Detect which cell encompasses the target text, then output its [X, Y] center coordinate. 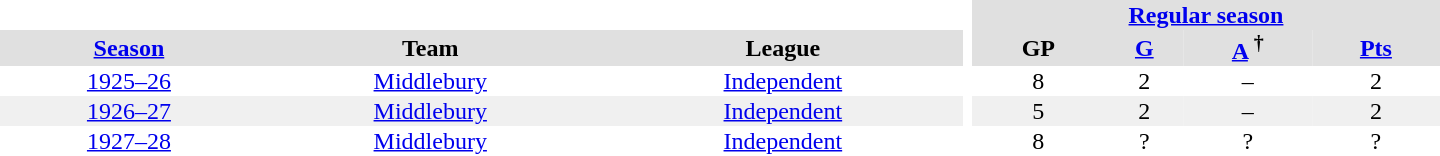
5 [1038, 111]
Season [129, 48]
A † [1248, 48]
League [783, 48]
GP [1038, 48]
Team [430, 48]
1925–26 [129, 81]
Pts [1376, 48]
1927–28 [129, 141]
G [1144, 48]
Regular season [1206, 15]
1926–27 [129, 111]
